Pinpoint the cell where the given text exists, returning its (x, y) midpoint coordinate. 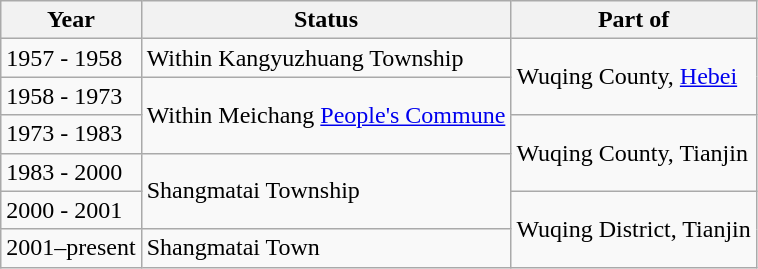
2001–present (71, 248)
1983 - 2000 (71, 172)
Part of (634, 20)
Year (71, 20)
Wuqing County, Hebei (634, 77)
Status (326, 20)
1957 - 1958 (71, 58)
1973 - 1983 (71, 134)
Within Meichang People's Commune (326, 115)
Shangmatai Town (326, 248)
Wuqing District, Tianjin (634, 229)
Shangmatai Township (326, 191)
Within Kangyuzhuang Township (326, 58)
Wuqing County, Tianjin (634, 153)
2000 - 2001 (71, 210)
1958 - 1973 (71, 96)
